Capture the cell that displays the provided text and extract its (x, y) central coordinate. 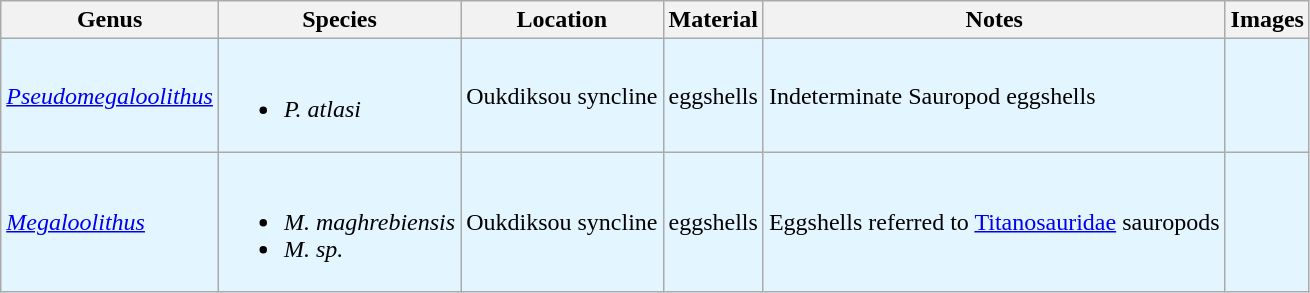
Megaloolithus (110, 222)
Notes (994, 20)
Indeterminate Sauropod eggshells (994, 96)
Location (562, 20)
Material (713, 20)
Species (339, 20)
M. maghrebiensisM. sp. (339, 222)
Images (1267, 20)
Genus (110, 20)
P. atlasi (339, 96)
Eggshells referred to Titanosauridae sauropods (994, 222)
Pseudomegaloolithus (110, 96)
